Provide the [X, Y] coordinate of the cell's center where the given text is located.  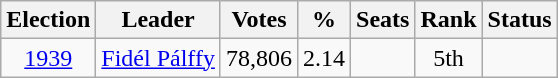
Leader [158, 20]
Rank [448, 20]
% [324, 20]
2.14 [324, 58]
78,806 [258, 58]
1939 [48, 58]
5th [448, 58]
Votes [258, 20]
Seats [383, 20]
Election [48, 20]
Fidél Pálffy [158, 58]
Status [520, 20]
